Locate the cell with the specified text and output its [x, y] center coordinate. 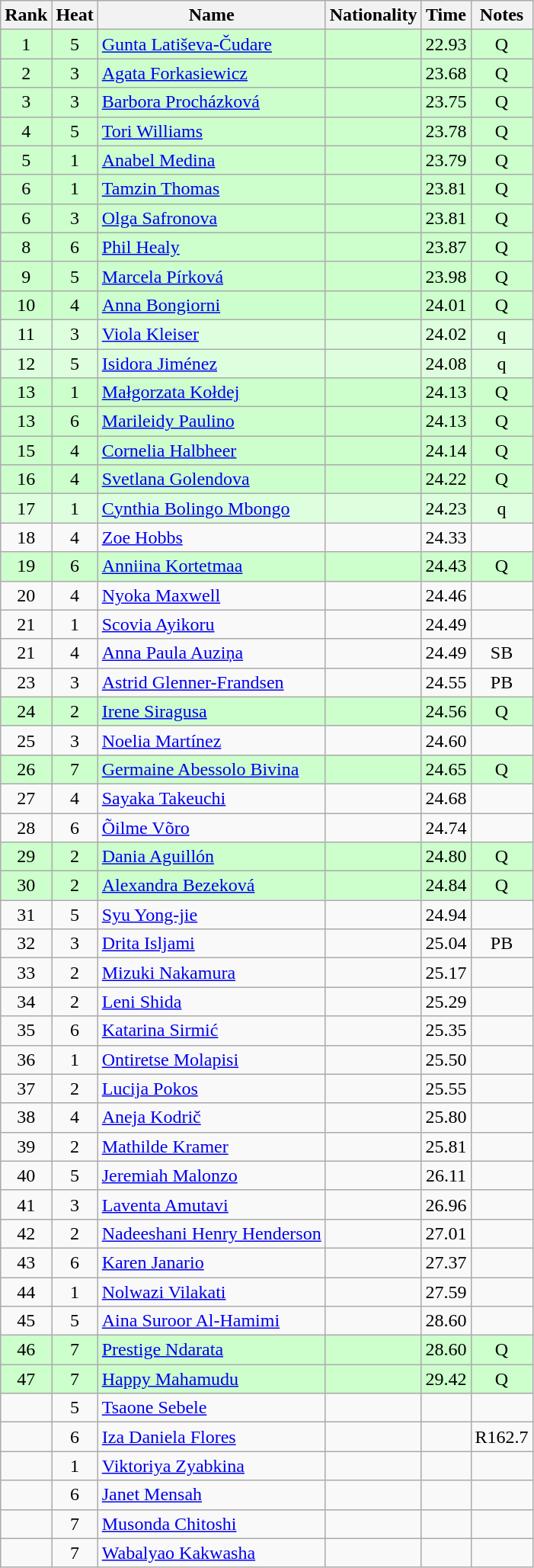
24.14 [446, 451]
24.22 [446, 479]
Nyoka Maxwell [212, 595]
Jeremiah Malonzo [212, 1175]
Anna Paula Auziņa [212, 653]
Iza Daniela Flores [212, 1437]
23.78 [446, 131]
Gunta Latiševa-Čudare [212, 44]
24.84 [446, 886]
Name [212, 15]
46 [26, 1350]
Isidora Jiménez [212, 364]
Time [446, 15]
25 [26, 740]
27.37 [446, 1262]
Happy Mahamudu [212, 1379]
24 [26, 711]
41 [26, 1204]
42 [26, 1233]
Viola Kleiser [212, 334]
Zoe Hobbs [212, 537]
40 [26, 1175]
Tamzin Thomas [212, 189]
16 [26, 479]
Leni Shida [212, 1002]
Õilme Võro [212, 827]
27.59 [446, 1292]
29.42 [446, 1379]
Marcela Pírková [212, 276]
11 [26, 334]
Lucija Pokos [212, 1089]
Barbora Procházková [212, 102]
25.80 [446, 1117]
24.43 [446, 566]
Mizuki Nakamura [212, 973]
38 [26, 1117]
Alexandra Bezeková [212, 886]
10 [26, 305]
22.93 [446, 44]
32 [26, 944]
26 [26, 769]
26.96 [446, 1204]
39 [26, 1146]
24.33 [446, 537]
24.01 [446, 305]
34 [26, 1002]
Noelia Martínez [212, 740]
Agata Forkasiewicz [212, 73]
Prestige Ndarata [212, 1350]
15 [26, 451]
29 [26, 857]
Musonda Chitoshi [212, 1524]
37 [26, 1089]
24.80 [446, 857]
27 [26, 798]
18 [26, 537]
23.79 [446, 160]
24.55 [446, 682]
20 [26, 595]
25.35 [446, 1031]
Mathilde Kramer [212, 1146]
Ontiretse Molapisi [212, 1060]
SB [501, 653]
25.29 [446, 1002]
Olga Safronova [212, 218]
Rank [26, 15]
9 [26, 276]
Anabel Medina [212, 160]
36 [26, 1060]
35 [26, 1031]
27.01 [446, 1233]
30 [26, 886]
26.11 [446, 1175]
12 [26, 364]
Svetlana Golendova [212, 479]
24.56 [446, 711]
Nationality [373, 15]
Aina Suroor Al-Hamimi [212, 1321]
Anniina Kortetmaa [212, 566]
24.08 [446, 364]
Tori Williams [212, 131]
R162.7 [501, 1437]
Małgorzata Kołdej [212, 393]
Aneja Kodrič [212, 1117]
Dania Aguillón [212, 857]
Anna Bongiorni [212, 305]
24.68 [446, 798]
25.55 [446, 1089]
43 [26, 1262]
23.98 [446, 276]
Sayaka Takeuchi [212, 798]
Scovia Ayikoru [212, 624]
47 [26, 1379]
44 [26, 1292]
Cornelia Halbheer [212, 451]
23.75 [446, 102]
24.23 [446, 508]
19 [26, 566]
Nolwazi Vilakati [212, 1292]
23.68 [446, 73]
Karen Janario [212, 1262]
Wabalyao Kakwasha [212, 1553]
45 [26, 1321]
25.50 [446, 1060]
Irene Siragusa [212, 711]
33 [26, 973]
Laventa Amutavi [212, 1204]
28 [26, 827]
23 [26, 682]
Syu Yong-jie [212, 915]
Germaine Abessolo Bivina [212, 769]
Nadeeshani Henry Henderson [212, 1233]
8 [26, 247]
Astrid Glenner-Frandsen [212, 682]
25.04 [446, 944]
Notes [501, 15]
24.02 [446, 334]
25.17 [446, 973]
24.94 [446, 915]
24.65 [446, 769]
Marileidy Paulino [212, 422]
31 [26, 915]
25.81 [446, 1146]
Viktoriya Zyabkina [212, 1466]
Cynthia Bolingo Mbongo [212, 508]
23.87 [446, 247]
Janet Mensah [212, 1495]
24.74 [446, 827]
24.60 [446, 740]
Drita Isljami [212, 944]
Heat [75, 15]
Tsaone Sebele [212, 1408]
24.46 [446, 595]
Katarina Sirmić [212, 1031]
17 [26, 508]
Phil Healy [212, 247]
